Identify which cell holds the provided text, then report its [X, Y] central coordinate. 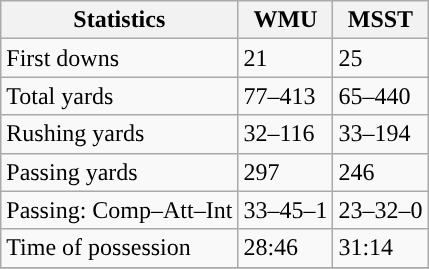
Total yards [120, 96]
28:46 [286, 248]
31:14 [380, 248]
25 [380, 58]
First downs [120, 58]
Passing: Comp–Att–Int [120, 210]
32–116 [286, 134]
WMU [286, 20]
Time of possession [120, 248]
77–413 [286, 96]
Passing yards [120, 172]
23–32–0 [380, 210]
Statistics [120, 20]
21 [286, 58]
297 [286, 172]
Rushing yards [120, 134]
65–440 [380, 96]
33–45–1 [286, 210]
246 [380, 172]
33–194 [380, 134]
MSST [380, 20]
